Return the [x, y] coordinate for the center point of the cell that contains the specified text.  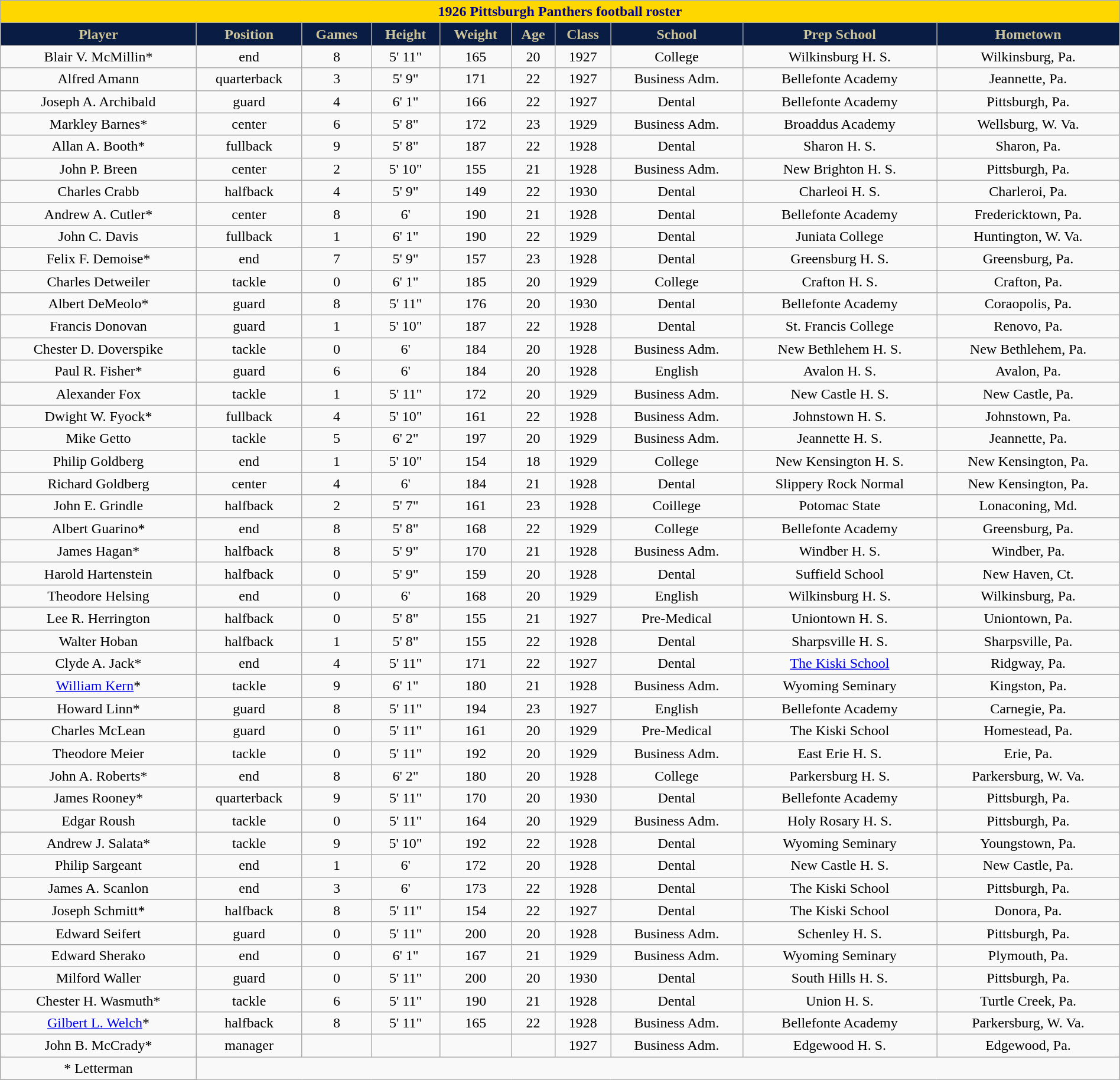
5' 7" [406, 506]
Philip Sargeant [98, 866]
Potomac State [840, 506]
Position [249, 34]
Games [337, 34]
1926 Pittsburgh Panthers football roster [560, 12]
New Bethlehem, Pa. [1028, 349]
Height [406, 34]
Uniontown H. S. [840, 618]
Alexander Fox [98, 394]
Youngstown, Pa. [1028, 843]
Edgewood H. S. [840, 1046]
Charleoi H. S. [840, 191]
Albert DeMeolo* [98, 304]
Charles Crabb [98, 191]
Walter Hoban [98, 641]
Crafton, Pa. [1028, 282]
Edward Sherako [98, 955]
Johnstown, Pa. [1028, 416]
Windber H. S. [840, 551]
John C. Davis [98, 236]
Avalon, Pa. [1028, 371]
Ridgway, Pa. [1028, 664]
7 [337, 259]
197 [475, 439]
* Letterman [98, 1068]
Sharpsville H. S. [840, 641]
Slippery Rock Normal [840, 484]
5 [337, 439]
Edgewood, Pa. [1028, 1046]
159 [475, 573]
Sharon H. S. [840, 146]
164 [475, 821]
Johnstown H. S. [840, 416]
Sharpsville, Pa. [1028, 641]
Huntington, W. Va. [1028, 236]
Greensburg H. S. [840, 259]
Donora, Pa. [1028, 911]
Lee R. Herrington [98, 618]
Renovo, Pa. [1028, 327]
Dwight W. Fyock* [98, 416]
James Hagan* [98, 551]
Charleroi, Pa. [1028, 191]
Plymouth, Pa. [1028, 955]
Francis Donovan [98, 327]
Turtle Creek, Pa. [1028, 1001]
Andrew A. Cutler* [98, 214]
Crafton H. S. [840, 282]
194 [475, 709]
Hometown [1028, 34]
John B. McCrady* [98, 1046]
Allan A. Booth* [98, 146]
Class [582, 34]
Weight [475, 34]
St. Francis College [840, 327]
South Hills H. S. [840, 978]
Coraopolis, Pa. [1028, 304]
Lonaconing, Md. [1028, 506]
Union H. S. [840, 1001]
Kingston, Pa. [1028, 686]
Juniata College [840, 236]
New Haven, Ct. [1028, 573]
Parkersburg H. S. [840, 776]
East Erie H. S. [840, 753]
Chester D. Doverspike [98, 349]
Albert Guarino* [98, 528]
167 [475, 955]
Broaddus Academy [840, 124]
Coillege [677, 506]
Joseph Schmitt* [98, 911]
John P. Breen [98, 169]
Joseph A. Archibald [98, 102]
Jeannette H. S. [840, 439]
149 [475, 191]
New Bethlehem H. S. [840, 349]
Edgar Roush [98, 821]
157 [475, 259]
Carnegie, Pa. [1028, 709]
Felix F. Demoise* [98, 259]
Suffield School [840, 573]
Theodore Helsing [98, 596]
Philip Goldberg [98, 461]
manager [249, 1046]
School [677, 34]
John A. Roberts* [98, 776]
Harold Hartenstein [98, 573]
173 [475, 888]
Blair V. McMillin* [98, 57]
176 [475, 304]
Fredericktown, Pa. [1028, 214]
Sharon, Pa. [1028, 146]
Milford Waller [98, 978]
185 [475, 282]
Age [533, 34]
Mike Getto [98, 439]
Paul R. Fisher* [98, 371]
John E. Grindle [98, 506]
Clyde A. Jack* [98, 664]
Holy Rosary H. S. [840, 821]
Markley Barnes* [98, 124]
Alfred Amann [98, 79]
Theodore Meier [98, 753]
Edward Seifert [98, 933]
Homestead, Pa. [1028, 731]
Charles McLean [98, 731]
Charles Detweiler [98, 282]
Player [98, 34]
166 [475, 102]
Richard Goldberg [98, 484]
William Kern* [98, 686]
Schenley H. S. [840, 933]
Howard Linn* [98, 709]
Prep School [840, 34]
James Rooney* [98, 798]
Windber, Pa. [1028, 551]
Chester H. Wasmuth* [98, 1001]
Gilbert L. Welch* [98, 1023]
New Brighton H. S. [840, 169]
18 [533, 461]
New Kensington H. S. [840, 461]
Erie, Pa. [1028, 753]
Andrew J. Salata* [98, 843]
Wellsburg, W. Va. [1028, 124]
Avalon H. S. [840, 371]
Uniontown, Pa. [1028, 618]
James A. Scanlon [98, 888]
